Detect which cell encompasses the target text, then output its [X, Y] center coordinate. 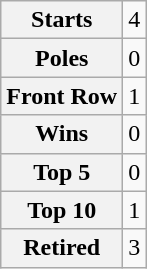
Top 10 [62, 210]
Starts [62, 20]
Top 5 [62, 172]
Wins [62, 134]
Poles [62, 58]
4 [134, 20]
Front Row [62, 96]
Retired [62, 248]
3 [134, 248]
